Capture the cell that displays the provided text and extract its (x, y) central coordinate. 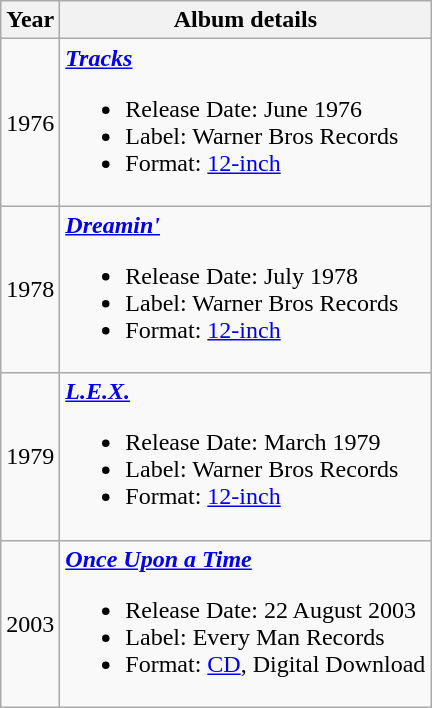
Once Upon a TimeRelease Date: 22 August 2003Label: Every Man RecordsFormat: CD, Digital Download (246, 624)
1979 (30, 456)
Album details (246, 20)
Year (30, 20)
Dreamin'Release Date: July 1978Label: Warner Bros RecordsFormat: 12-inch (246, 290)
2003 (30, 624)
1976 (30, 122)
L.E.X.Release Date: March 1979Label: Warner Bros RecordsFormat: 12-inch (246, 456)
TracksRelease Date: June 1976Label: Warner Bros RecordsFormat: 12-inch (246, 122)
1978 (30, 290)
